Locate the cell with the specified text and output its (X, Y) center coordinate. 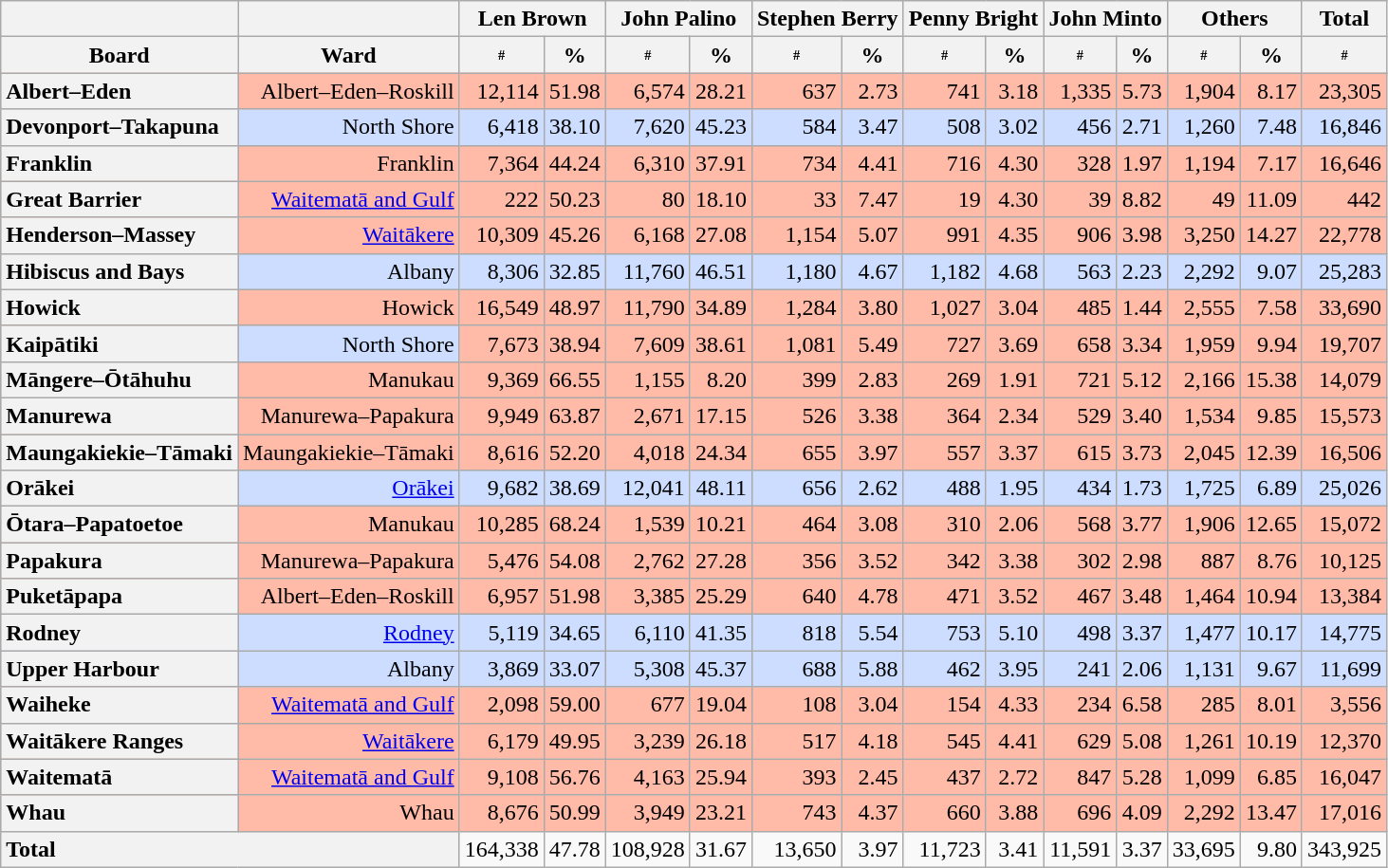
49.95 (575, 741)
2,762 (647, 561)
68.24 (575, 525)
1,027 (945, 307)
3.73 (1142, 452)
50.99 (575, 813)
9.94 (1271, 343)
8.20 (721, 379)
24.34 (721, 452)
656 (797, 489)
8.82 (1142, 199)
47.78 (575, 849)
8,676 (501, 813)
2,555 (1203, 307)
Waitākere Ranges (120, 741)
5.08 (1142, 741)
716 (945, 163)
38.94 (575, 343)
10,285 (501, 525)
10,309 (501, 235)
Henderson–Massey (120, 235)
1,335 (1080, 91)
11.09 (1271, 199)
Board (120, 55)
1,539 (647, 525)
5.49 (873, 343)
753 (945, 633)
27.28 (721, 561)
557 (945, 452)
7.17 (1271, 163)
4,018 (647, 452)
32.85 (575, 271)
1,464 (1203, 597)
11,723 (945, 849)
Great Barrier (120, 199)
15.38 (1271, 379)
25.29 (721, 597)
467 (1080, 597)
688 (797, 669)
6.58 (1142, 705)
10,125 (1343, 561)
108,928 (647, 849)
6.89 (1271, 489)
9,682 (501, 489)
14,079 (1343, 379)
529 (1080, 416)
3,250 (1203, 235)
563 (1080, 271)
23.21 (721, 813)
3.69 (1015, 343)
80 (647, 199)
584 (797, 127)
33,690 (1343, 307)
50.23 (575, 199)
743 (797, 813)
3,869 (501, 669)
741 (945, 91)
1,182 (945, 271)
3.34 (1142, 343)
2.23 (1142, 271)
6.85 (1271, 777)
508 (945, 127)
15,573 (1343, 416)
63.87 (575, 416)
2,098 (501, 705)
7,673 (501, 343)
1,194 (1203, 163)
4.35 (1015, 235)
Others (1234, 19)
Ward (349, 55)
26.18 (721, 741)
164,338 (501, 849)
46.51 (721, 271)
45.26 (575, 235)
3.18 (1015, 91)
734 (797, 163)
818 (797, 633)
2.34 (1015, 416)
1,904 (1203, 91)
8.76 (1271, 561)
16,549 (501, 307)
991 (945, 235)
464 (797, 525)
7,364 (501, 163)
637 (797, 91)
887 (1203, 561)
310 (945, 525)
7.48 (1271, 127)
6,957 (501, 597)
22,778 (1343, 235)
45.23 (721, 127)
17,016 (1343, 813)
41.35 (721, 633)
2.71 (1142, 127)
1,260 (1203, 127)
12.65 (1271, 525)
3.08 (873, 525)
269 (945, 379)
6,110 (647, 633)
1,099 (1203, 777)
59.00 (575, 705)
5.07 (873, 235)
12,114 (501, 91)
8,306 (501, 271)
3.95 (1015, 669)
4,163 (647, 777)
1.95 (1015, 489)
3.41 (1015, 849)
Ōtara–Papatoetoe (120, 525)
4.68 (1015, 271)
3,556 (1343, 705)
2,671 (647, 416)
56.76 (575, 777)
3.47 (873, 127)
615 (1080, 452)
437 (945, 777)
2.98 (1142, 561)
462 (945, 669)
442 (1343, 199)
Len Brown (532, 19)
658 (1080, 343)
7,620 (647, 127)
5,308 (647, 669)
8,616 (501, 452)
5,119 (501, 633)
154 (945, 705)
526 (797, 416)
2.45 (873, 777)
11,790 (647, 307)
108 (797, 705)
568 (1080, 525)
241 (1080, 669)
37.91 (721, 163)
2,166 (1203, 379)
John Minto (1105, 19)
19.04 (721, 705)
8.17 (1271, 91)
328 (1080, 163)
847 (1080, 777)
14.27 (1271, 235)
16,646 (1343, 163)
19 (945, 199)
11,591 (1080, 849)
Devonport–Takapuna (120, 127)
906 (1080, 235)
Kaipātiki (120, 343)
45.37 (721, 669)
11,760 (647, 271)
31.67 (721, 849)
3,385 (647, 597)
640 (797, 597)
1,725 (1203, 489)
2.73 (873, 91)
3.40 (1142, 416)
4.09 (1142, 813)
25.94 (721, 777)
285 (1203, 705)
Penny Bright (973, 19)
38.69 (575, 489)
13,650 (797, 849)
Papakura (120, 561)
10.21 (721, 525)
Albert–Eden (120, 91)
222 (501, 199)
16,047 (1343, 777)
5.73 (1142, 91)
38.61 (721, 343)
1,284 (797, 307)
39 (1080, 199)
Waiheke (120, 705)
34.89 (721, 307)
485 (1080, 307)
696 (1080, 813)
7.58 (1271, 307)
1,477 (1203, 633)
1.73 (1142, 489)
8.01 (1271, 705)
9.07 (1271, 271)
12,041 (647, 489)
1.91 (1015, 379)
1,081 (797, 343)
13,384 (1343, 597)
Stephen Berry (827, 19)
3,949 (647, 813)
Upper Harbour (120, 669)
2.72 (1015, 777)
48.97 (575, 307)
9.80 (1271, 849)
Waitematā (120, 777)
1,131 (1203, 669)
1,154 (797, 235)
10.94 (1271, 597)
343,925 (1343, 849)
Hibiscus and Bays (120, 271)
2,045 (1203, 452)
364 (945, 416)
Puketāpapa (120, 597)
12,370 (1343, 741)
Manurewa (120, 416)
5,476 (501, 561)
3.77 (1142, 525)
6,179 (501, 741)
6,310 (647, 163)
3,239 (647, 741)
5.54 (873, 633)
1.44 (1142, 307)
4.33 (1015, 705)
16,506 (1343, 452)
727 (945, 343)
302 (1080, 561)
2.83 (873, 379)
John Palino (678, 19)
66.55 (575, 379)
5.28 (1142, 777)
19,707 (1343, 343)
9,369 (501, 379)
27.08 (721, 235)
677 (647, 705)
9,108 (501, 777)
38.10 (575, 127)
4.78 (873, 597)
18.10 (721, 199)
3.80 (873, 307)
660 (945, 813)
5.12 (1142, 379)
3.98 (1142, 235)
6,168 (647, 235)
2.62 (873, 489)
7,609 (647, 343)
49 (1203, 199)
9,949 (501, 416)
4.37 (873, 813)
34.65 (575, 633)
5.10 (1015, 633)
52.20 (575, 452)
1,261 (1203, 741)
12.39 (1271, 452)
6,574 (647, 91)
488 (945, 489)
471 (945, 597)
399 (797, 379)
33.07 (575, 669)
1,534 (1203, 416)
3.48 (1142, 597)
498 (1080, 633)
15,072 (1343, 525)
9.85 (1271, 416)
17.15 (721, 416)
25,283 (1343, 271)
456 (1080, 127)
1,155 (647, 379)
16,846 (1343, 127)
3.02 (1015, 127)
234 (1080, 705)
14,775 (1343, 633)
1,959 (1203, 343)
655 (797, 452)
13.47 (1271, 813)
48.11 (721, 489)
4.18 (873, 741)
44.24 (575, 163)
434 (1080, 489)
1,180 (797, 271)
25,026 (1343, 489)
4.67 (873, 271)
356 (797, 561)
28.21 (721, 91)
33,695 (1203, 849)
545 (945, 741)
393 (797, 777)
10.19 (1271, 741)
629 (1080, 741)
342 (945, 561)
Māngere–Ōtāhuhu (120, 379)
10.17 (1271, 633)
5.88 (873, 669)
33 (797, 199)
1.97 (1142, 163)
7.47 (873, 199)
54.08 (575, 561)
11,699 (1343, 669)
721 (1080, 379)
3.88 (1015, 813)
6,418 (501, 127)
9.67 (1271, 669)
1,906 (1203, 525)
23,305 (1343, 91)
517 (797, 741)
